Scan for the cell matching the given text and deliver its [X, Y] coordinate at center. 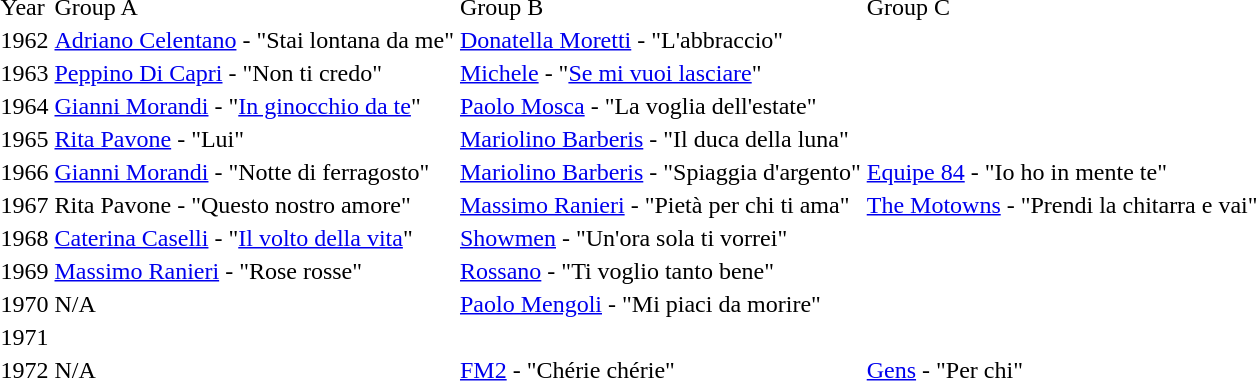
Paolo Mengoli - "Mi piaci da morire" [660, 304]
N/A [254, 304]
Rita Pavone - "Questo nostro amore" [254, 205]
Gianni Morandi - "Notte di ferragosto" [254, 172]
Adriano Celentano - "Stai lontana da me" [254, 40]
Peppino Di Capri - "Non ti credo" [254, 73]
Massimo Ranieri - "Pietà per chi ti ama" [660, 205]
Donatella Moretti - "L'abbraccio" [660, 40]
Mariolino Barberis - "Il duca della luna" [660, 139]
Rossano - "Ti voglio tanto bene" [660, 271]
Paolo Mosca - "La voglia dell'estate" [660, 106]
Massimo Ranieri - "Rose rosse" [254, 271]
Showmen - "Un'ora sola ti vorrei" [660, 238]
Gianni Morandi - "In ginocchio da te" [254, 106]
Caterina Caselli - "Il volto della vita" [254, 238]
Michele - "Se mi vuoi lasciare" [660, 73]
Rita Pavone - "Lui" [254, 139]
Mariolino Barberis - "Spiaggia d'argento" [660, 172]
